Search for the cell housing the specified text and yield its (x, y) center coordinate. 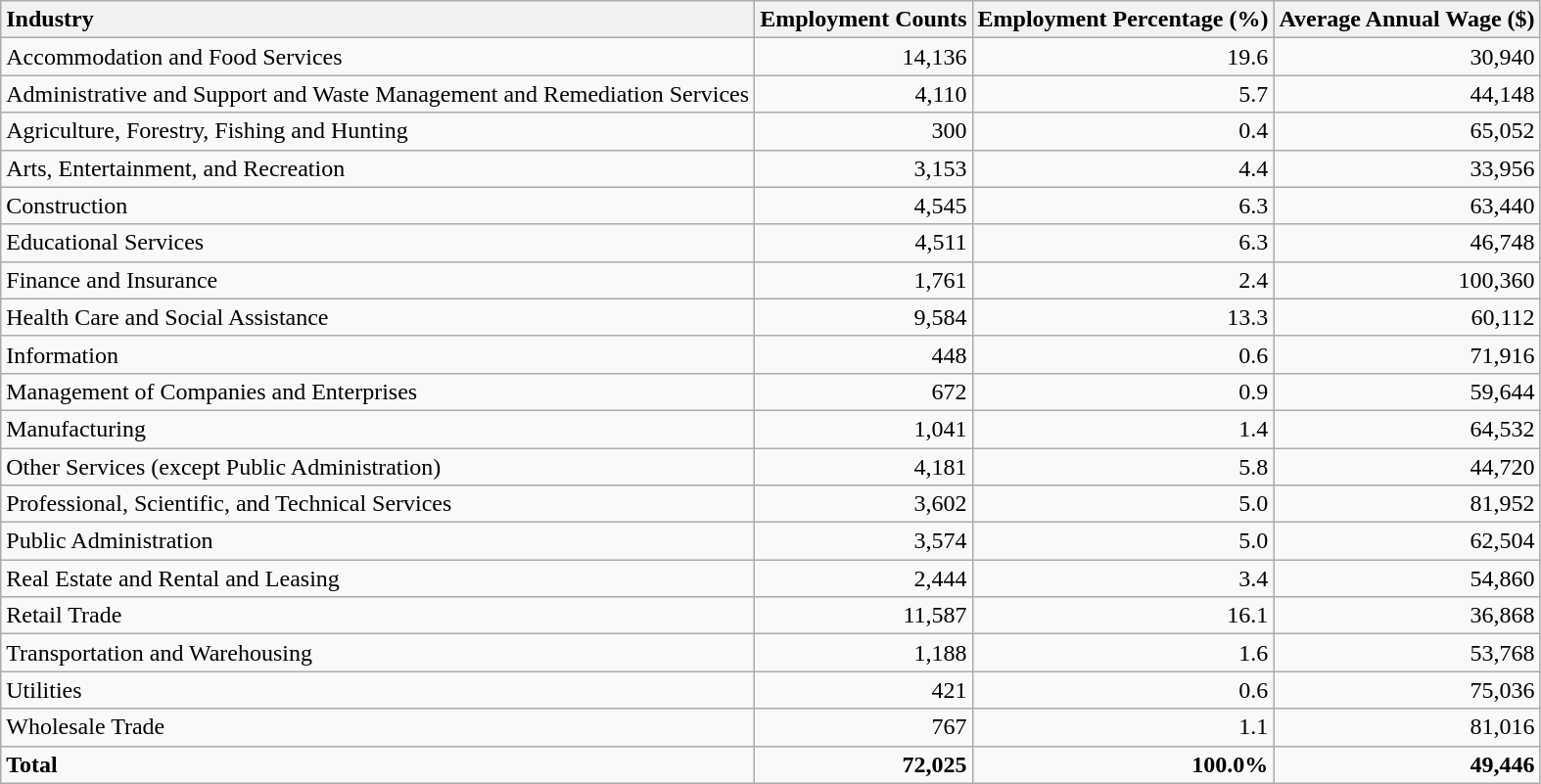
13.3 (1123, 317)
Employment Percentage (%) (1123, 20)
0.4 (1123, 131)
1.1 (1123, 727)
71,916 (1407, 354)
62,504 (1407, 541)
Average Annual Wage ($) (1407, 20)
Health Care and Social Assistance (378, 317)
5.8 (1123, 467)
3,602 (864, 504)
Educational Services (378, 243)
1,761 (864, 280)
Wholesale Trade (378, 727)
767 (864, 727)
421 (864, 690)
49,446 (1407, 764)
19.6 (1123, 57)
33,956 (1407, 168)
72,025 (864, 764)
Professional, Scientific, and Technical Services (378, 504)
81,016 (1407, 727)
36,868 (1407, 616)
63,440 (1407, 206)
448 (864, 354)
300 (864, 131)
81,952 (1407, 504)
5.7 (1123, 94)
Administrative and Support and Waste Management and Remediation Services (378, 94)
54,860 (1407, 578)
64,532 (1407, 429)
14,136 (864, 57)
75,036 (1407, 690)
Industry (378, 20)
100.0% (1123, 764)
Total (378, 764)
3,574 (864, 541)
16.1 (1123, 616)
9,584 (864, 317)
0.9 (1123, 392)
60,112 (1407, 317)
Information (378, 354)
4,511 (864, 243)
44,148 (1407, 94)
65,052 (1407, 131)
Employment Counts (864, 20)
4.4 (1123, 168)
4,110 (864, 94)
Management of Companies and Enterprises (378, 392)
100,360 (1407, 280)
Agriculture, Forestry, Fishing and Hunting (378, 131)
30,940 (1407, 57)
46,748 (1407, 243)
Other Services (except Public Administration) (378, 467)
Manufacturing (378, 429)
Arts, Entertainment, and Recreation (378, 168)
1.4 (1123, 429)
Accommodation and Food Services (378, 57)
4,181 (864, 467)
Construction (378, 206)
2,444 (864, 578)
Public Administration (378, 541)
Transportation and Warehousing (378, 653)
53,768 (1407, 653)
3,153 (864, 168)
Real Estate and Rental and Leasing (378, 578)
1,041 (864, 429)
11,587 (864, 616)
672 (864, 392)
Finance and Insurance (378, 280)
59,644 (1407, 392)
2.4 (1123, 280)
1.6 (1123, 653)
1,188 (864, 653)
44,720 (1407, 467)
Utilities (378, 690)
4,545 (864, 206)
Retail Trade (378, 616)
3.4 (1123, 578)
